Capture the cell that displays the provided text and extract its [x, y] central coordinate. 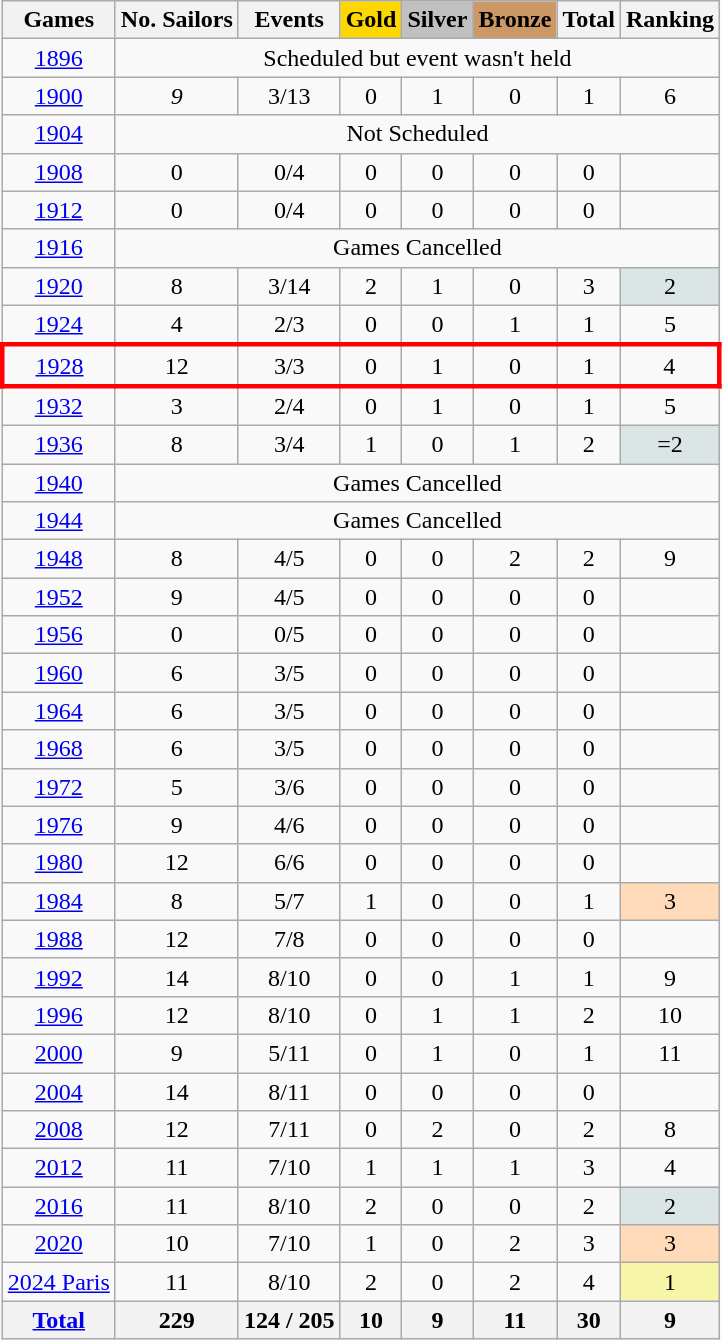
5/11 [289, 1053]
1968 [58, 749]
Gold [371, 20]
1932 [58, 406]
1904 [58, 134]
1900 [58, 96]
3/14 [289, 286]
Not Scheduled [417, 134]
1988 [58, 939]
1964 [58, 711]
1928 [58, 366]
1912 [58, 210]
1936 [58, 444]
1908 [58, 172]
2008 [58, 1130]
1992 [58, 977]
1896 [58, 58]
1956 [58, 635]
3/6 [289, 787]
0/5 [289, 635]
229 [176, 1320]
Bronze [515, 20]
=2 [670, 444]
2/4 [289, 406]
1916 [58, 248]
2000 [58, 1053]
124 / 205 [289, 1320]
Games [58, 20]
6/6 [289, 863]
Scheduled but event wasn't held [417, 58]
3/13 [289, 96]
3/4 [289, 444]
1976 [58, 825]
4/6 [289, 825]
1996 [58, 1015]
30 [589, 1320]
2004 [58, 1091]
5/7 [289, 901]
7/11 [289, 1130]
Ranking [670, 20]
1960 [58, 673]
2/3 [289, 325]
8/11 [289, 1091]
1944 [58, 521]
1920 [58, 286]
1980 [58, 863]
Events [289, 20]
1924 [58, 325]
1952 [58, 597]
1948 [58, 559]
1984 [58, 901]
2024 Paris [58, 1282]
2012 [58, 1168]
3/3 [289, 366]
Silver [438, 20]
7/8 [289, 939]
No. Sailors [176, 20]
2020 [58, 1244]
2016 [58, 1206]
1940 [58, 483]
1972 [58, 787]
